Determine the (X, Y) coordinate at the center of the cell enclosing the given text.  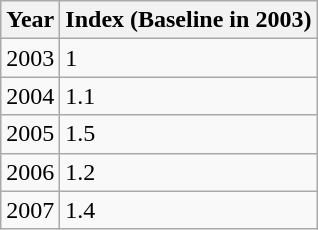
2007 (30, 210)
2005 (30, 134)
1.1 (188, 96)
2003 (30, 58)
Index (Baseline in 2003) (188, 20)
1.5 (188, 134)
1 (188, 58)
1.4 (188, 210)
1.2 (188, 172)
2004 (30, 96)
Year (30, 20)
2006 (30, 172)
